For the text-containing cell, return its midpoint in [X, Y] coordinate format. 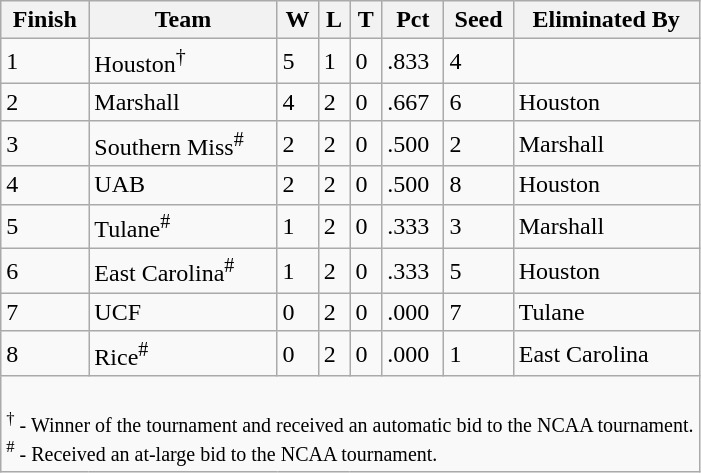
Houston† [183, 62]
Pct [413, 20]
East Carolina [606, 354]
W [298, 20]
East Carolina# [183, 272]
Rice# [183, 354]
Tulane# [183, 226]
Seed [478, 20]
UCF [183, 312]
L [334, 20]
.667 [413, 102]
Finish [45, 20]
UAB [183, 185]
Eliminated By [606, 20]
Team [183, 20]
† - Winner of the tournament and received an automatic bid to the NCAA tournament. # - Received an at-large bid to the NCAA tournament. [350, 424]
.833 [413, 62]
Tulane [606, 312]
T [366, 20]
Southern Miss# [183, 144]
